Find where the given text appears and provide that cell's center as [x, y] coordinate. 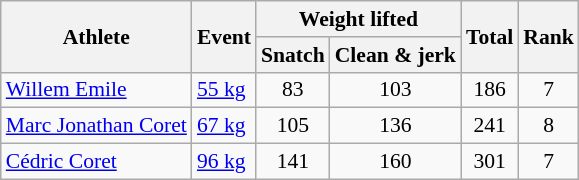
Willem Emile [96, 90]
55 kg [224, 90]
Athlete [96, 36]
136 [396, 126]
Event [224, 36]
301 [490, 162]
96 kg [224, 162]
8 [548, 126]
Total [490, 36]
141 [293, 162]
Marc Jonathan Coret [96, 126]
67 kg [224, 126]
241 [490, 126]
105 [293, 126]
103 [396, 90]
Snatch [293, 55]
83 [293, 90]
160 [396, 162]
Cédric Coret [96, 162]
Rank [548, 36]
Clean & jerk [396, 55]
Weight lifted [358, 19]
186 [490, 90]
